Find where the given text appears and provide that cell's center as [X, Y] coordinate. 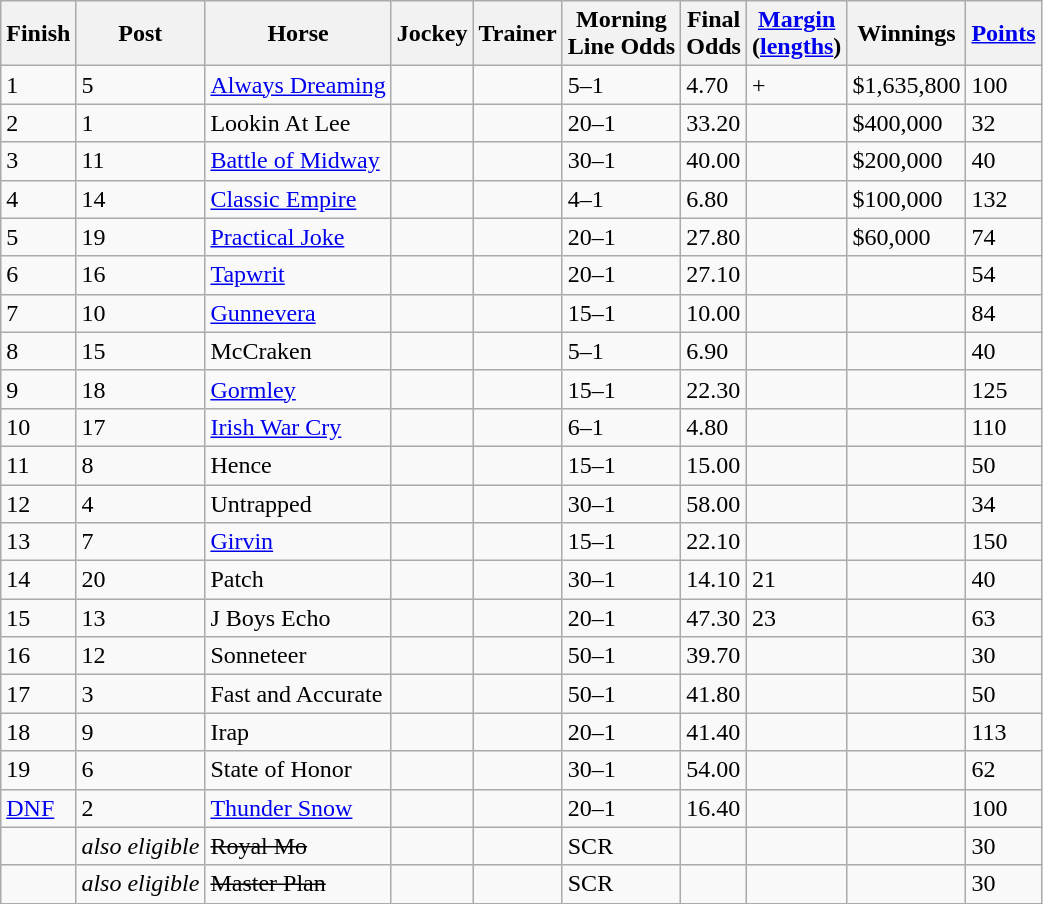
39.70 [714, 656]
6.80 [714, 199]
125 [1004, 389]
4.70 [714, 85]
23 [796, 618]
Master Plan [298, 884]
$200,000 [906, 161]
54 [1004, 275]
32 [1004, 123]
$1,635,800 [906, 85]
Practical Joke [298, 237]
Gormley [298, 389]
Royal Mo [298, 846]
6.90 [714, 351]
Tapwrit [298, 275]
+ [796, 85]
132 [1004, 199]
Lookin At Lee [298, 123]
41.40 [714, 732]
Irap [298, 732]
$60,000 [906, 237]
58.00 [714, 503]
Sonneteer [298, 656]
62 [1004, 770]
Fast and Accurate [298, 694]
113 [1004, 732]
10.00 [714, 313]
22.30 [714, 389]
Battle of Midway [298, 161]
47.30 [714, 618]
33.20 [714, 123]
McCraken [298, 351]
22.10 [714, 542]
74 [1004, 237]
150 [1004, 542]
Horse [298, 34]
110 [1004, 427]
FinalOdds [714, 34]
41.80 [714, 694]
Patch [298, 580]
Winnings [906, 34]
Trainer [518, 34]
Finish [38, 34]
4–1 [621, 199]
$400,000 [906, 123]
$100,000 [906, 199]
Classic Empire [298, 199]
Irish War Cry [298, 427]
27.10 [714, 275]
84 [1004, 313]
State of Honor [298, 770]
Jockey [432, 34]
DNF [38, 808]
Gunnevera [298, 313]
Points [1004, 34]
63 [1004, 618]
6–1 [621, 427]
Girvin [298, 542]
Thunder Snow [298, 808]
Always Dreaming [298, 85]
40.00 [714, 161]
34 [1004, 503]
Untrapped [298, 503]
J Boys Echo [298, 618]
4.80 [714, 427]
Post [140, 34]
27.80 [714, 237]
Margin(lengths) [796, 34]
54.00 [714, 770]
20 [140, 580]
21 [796, 580]
14.10 [714, 580]
15.00 [714, 465]
Hence [298, 465]
16.40 [714, 808]
MorningLine Odds [621, 34]
